Detect which cell encompasses the target text, then output its (X, Y) center coordinate. 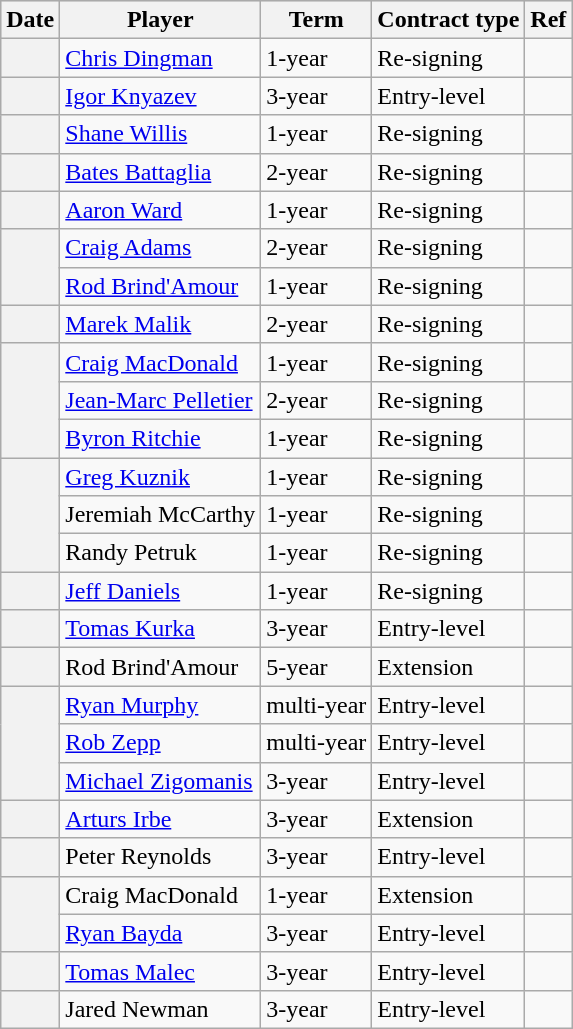
Date (30, 20)
Contract type (448, 20)
Peter Reynolds (160, 857)
Tomas Malec (160, 971)
Term (316, 20)
Bates Battaglia (160, 172)
Michael Zigomanis (160, 781)
Marek Malik (160, 324)
Chris Dingman (160, 58)
Arturs Irbe (160, 819)
Shane Willis (160, 134)
Tomas Kurka (160, 629)
Ryan Bayda (160, 933)
Byron Ritchie (160, 438)
Ryan Murphy (160, 705)
Jeff Daniels (160, 591)
Rob Zepp (160, 743)
Igor Knyazev (160, 96)
Jeremiah McCarthy (160, 515)
Player (160, 20)
Craig Adams (160, 248)
5-year (316, 667)
Jean-Marc Pelletier (160, 400)
Jared Newman (160, 1009)
Ref (548, 20)
Randy Petruk (160, 553)
Greg Kuznik (160, 477)
Aaron Ward (160, 210)
